Locate the cell with the specified text and output its [x, y] center coordinate. 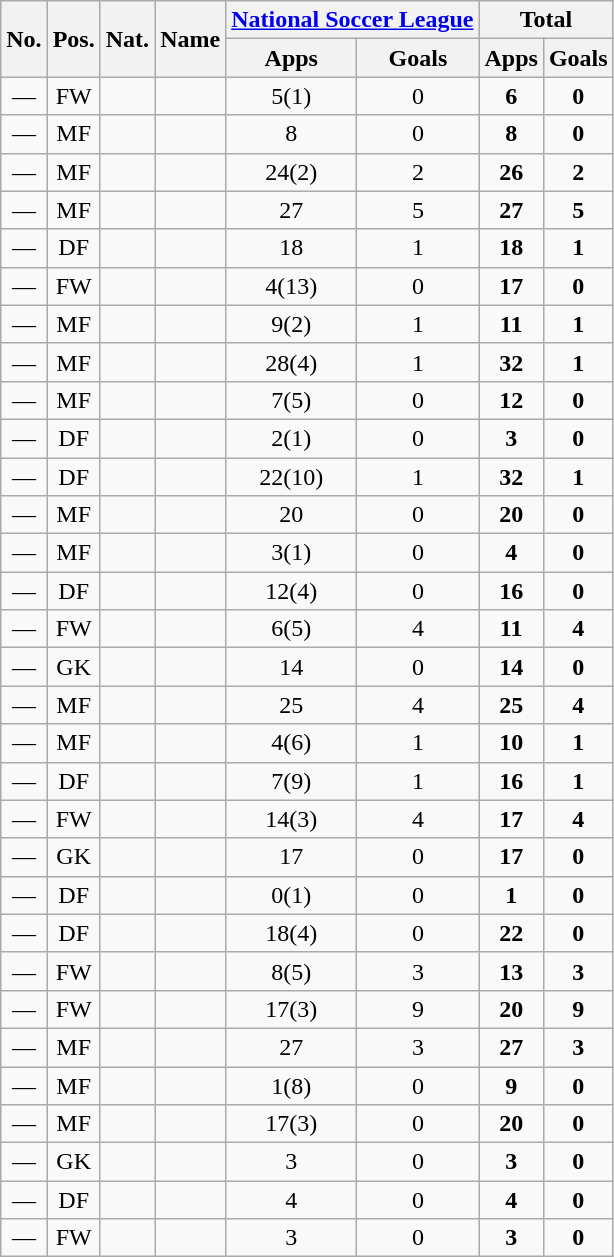
Total [546, 20]
6 [511, 96]
1(8) [292, 1085]
18(4) [292, 933]
5(1) [292, 96]
No. [24, 39]
9(2) [292, 324]
14(3) [292, 819]
12 [511, 400]
Name [190, 39]
12(4) [292, 591]
26 [511, 172]
13 [511, 971]
22(10) [292, 477]
0(1) [292, 895]
4(13) [292, 286]
7(9) [292, 781]
2(1) [292, 438]
28(4) [292, 362]
8(5) [292, 971]
4(6) [292, 743]
7(5) [292, 400]
Nat. [127, 39]
Pos. [74, 39]
6(5) [292, 629]
10 [511, 743]
22 [511, 933]
3(1) [292, 553]
24(2) [292, 172]
National Soccer League [352, 20]
